From the cell containing the given text, extract its center point as (x, y) coordinate. 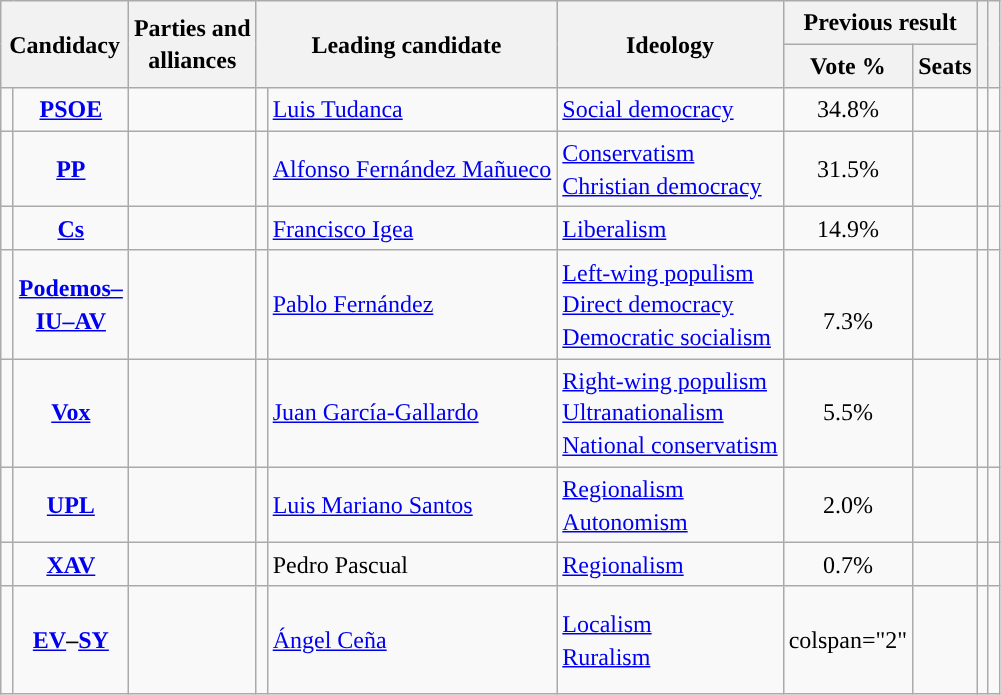
Podemos–IU–AV (70, 304)
Candidacy (65, 44)
Right-wing populismUltranationalismNational conservatism (670, 413)
Previous result (880, 22)
2.0% (848, 505)
LocalismRuralism (670, 640)
Leading candidate (406, 44)
Francisco Igea (412, 228)
5.5% (848, 413)
Liberalism (670, 228)
0.7% (848, 564)
colspan="2" (848, 640)
14.9% (848, 228)
Parties andalliances (192, 44)
EV–SY (70, 640)
31.5% (848, 169)
Vote % (848, 66)
7.3% (848, 304)
RegionalismAutonomism (670, 505)
34.8% (848, 110)
Alfonso Fernández Mañueco (412, 169)
Vox (70, 413)
Social democracy (670, 110)
Luis Tudanca (412, 110)
Pedro Pascual (412, 564)
Left-wing populismDirect democracyDemocratic socialism (670, 304)
Luis Mariano Santos (412, 505)
Ángel Ceña (412, 640)
Regionalism (670, 564)
Cs (70, 228)
XAV (70, 564)
Juan García-Gallardo (412, 413)
Pablo Fernández (412, 304)
PSOE (70, 110)
ConservatismChristian democracy (670, 169)
Seats (945, 66)
Ideology (670, 44)
UPL (70, 505)
PP (70, 169)
